Provide the [X, Y] coordinate of the cell's center where the given text is located.  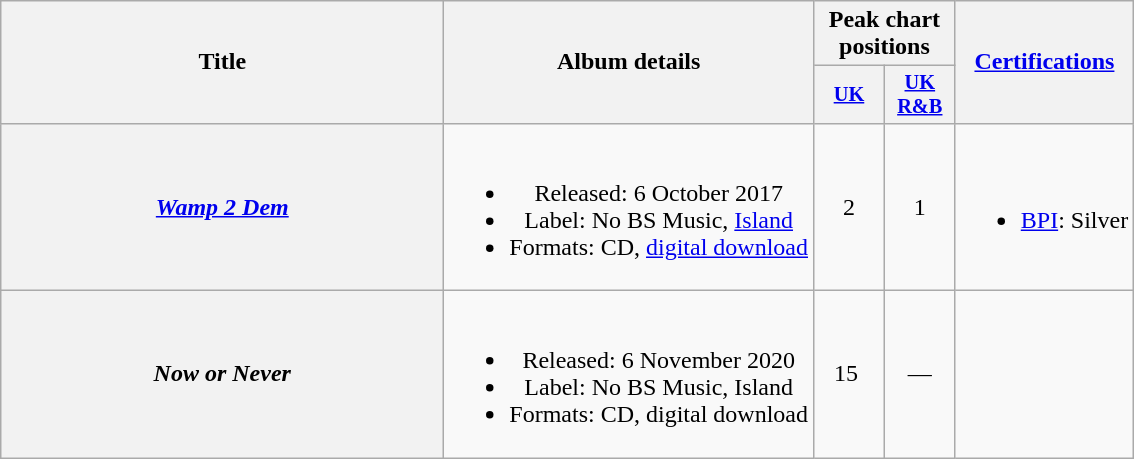
Album details [629, 62]
Peak chart positions [885, 34]
15 [850, 374]
Wamp 2 Dem [222, 206]
UKR&B [920, 95]
— [920, 374]
UK [850, 95]
Now or Never [222, 374]
Released: 6 October 2017Label: No BS Music, IslandFormats: CD, digital download [629, 206]
Title [222, 62]
2 [850, 206]
Certifications [1044, 62]
BPI: Silver [1044, 206]
Released: 6 November 2020Label: No BS Music, IslandFormats: CD, digital download [629, 374]
1 [920, 206]
